Return the (x, y) coordinate for the center point of the cell that contains the specified text.  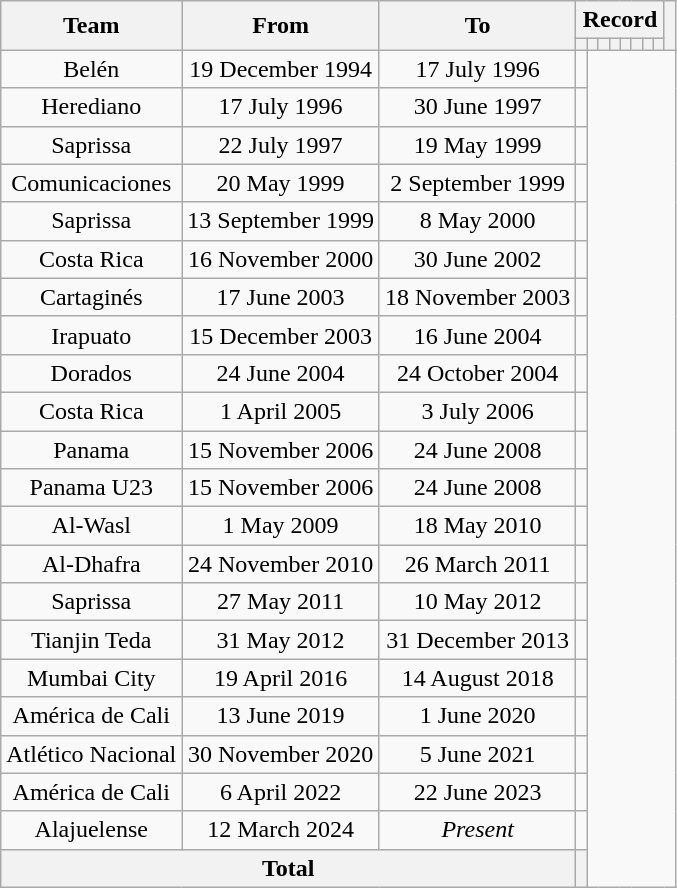
Record (620, 20)
Irapuato (92, 335)
2 September 1999 (477, 183)
24 June 2004 (281, 373)
13 June 2019 (281, 716)
Mumbai City (92, 678)
Al-Dhafra (92, 564)
3 July 2006 (477, 411)
18 November 2003 (477, 297)
19 December 1994 (281, 69)
27 May 2011 (281, 602)
6 April 2022 (281, 792)
19 April 2016 (281, 678)
10 May 2012 (477, 602)
17 June 2003 (281, 297)
18 May 2010 (477, 526)
Alajuelense (92, 830)
Atlético Nacional (92, 754)
Total (288, 868)
8 May 2000 (477, 221)
13 September 1999 (281, 221)
Dorados (92, 373)
Herediano (92, 107)
22 June 2023 (477, 792)
Comunicaciones (92, 183)
24 November 2010 (281, 564)
Team (92, 26)
Panama (92, 449)
30 June 2002 (477, 259)
26 March 2011 (477, 564)
16 November 2000 (281, 259)
24 October 2004 (477, 373)
1 April 2005 (281, 411)
14 August 2018 (477, 678)
From (281, 26)
31 December 2013 (477, 640)
20 May 1999 (281, 183)
5 June 2021 (477, 754)
Panama U23 (92, 488)
Al-Wasl (92, 526)
30 June 1997 (477, 107)
31 May 2012 (281, 640)
30 November 2020 (281, 754)
12 March 2024 (281, 830)
Tianjin Teda (92, 640)
22 July 1997 (281, 145)
1 May 2009 (281, 526)
19 May 1999 (477, 145)
Belén (92, 69)
To (477, 26)
Cartaginés (92, 297)
15 December 2003 (281, 335)
1 June 2020 (477, 716)
16 June 2004 (477, 335)
Present (477, 830)
